Locate the cell with the specified text and output its (x, y) center coordinate. 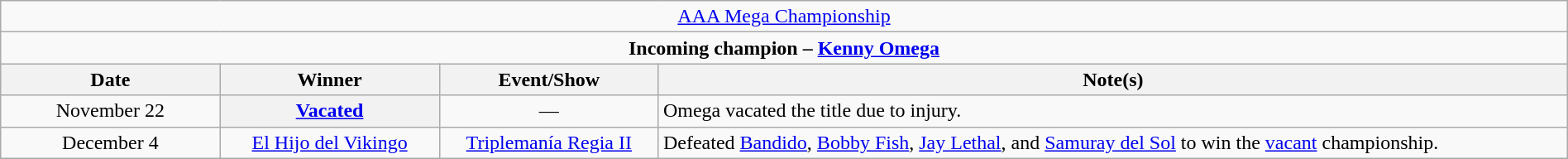
Omega vacated the title due to injury. (1113, 111)
Incoming champion – Kenny Omega (784, 48)
Defeated Bandido, Bobby Fish, Jay Lethal, and Samuray del Sol to win the vacant championship. (1113, 142)
Triplemanía Regia II (549, 142)
— (549, 111)
Date (111, 79)
November 22 (111, 111)
Vacated (329, 111)
Event/Show (549, 79)
AAA Mega Championship (784, 17)
Note(s) (1113, 79)
December 4 (111, 142)
Winner (329, 79)
El Hijo del Vikingo (329, 142)
